From the cell containing the given text, extract its center point as (X, Y) coordinate. 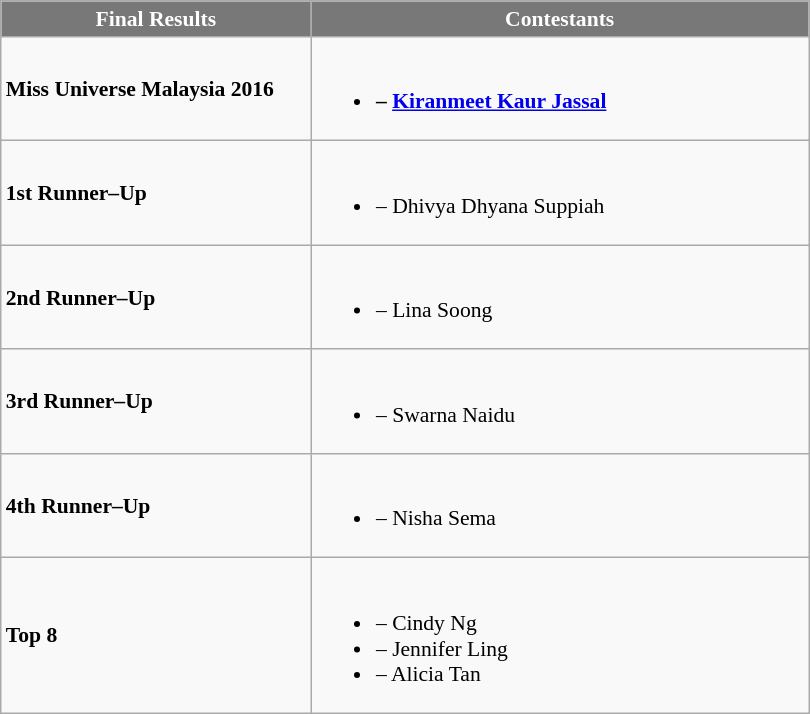
– Cindy Ng – Jennifer Ling – Alicia Tan (560, 636)
– Nisha Sema (560, 506)
– Lina Soong (560, 297)
2nd Runner–Up (156, 297)
– Dhivya Dhyana Suppiah (560, 193)
Final Results (156, 19)
– Kiranmeet Kaur Jassal (560, 89)
Contestants (560, 19)
Top 8 (156, 636)
1st Runner–Up (156, 193)
3rd Runner–Up (156, 402)
– Swarna Naidu (560, 402)
4th Runner–Up (156, 506)
Miss Universe Malaysia 2016 (156, 89)
